Locate the cell with the specified text and output its [X, Y] center coordinate. 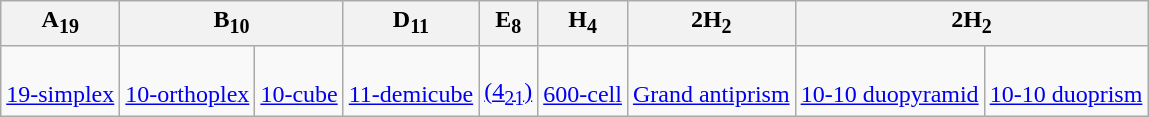
B10 [232, 23]
Grand antiprism [711, 80]
A19 [60, 23]
10-cube [299, 80]
H4 [583, 23]
11-demicube [410, 80]
10-10 duoprism [1066, 80]
E8 [508, 23]
(421) [508, 80]
10-orthoplex [188, 80]
19-simplex [60, 80]
D11 [410, 23]
10-10 duopyramid [890, 80]
600-cell [583, 80]
